Detect which cell encompasses the target text, then output its [X, Y] center coordinate. 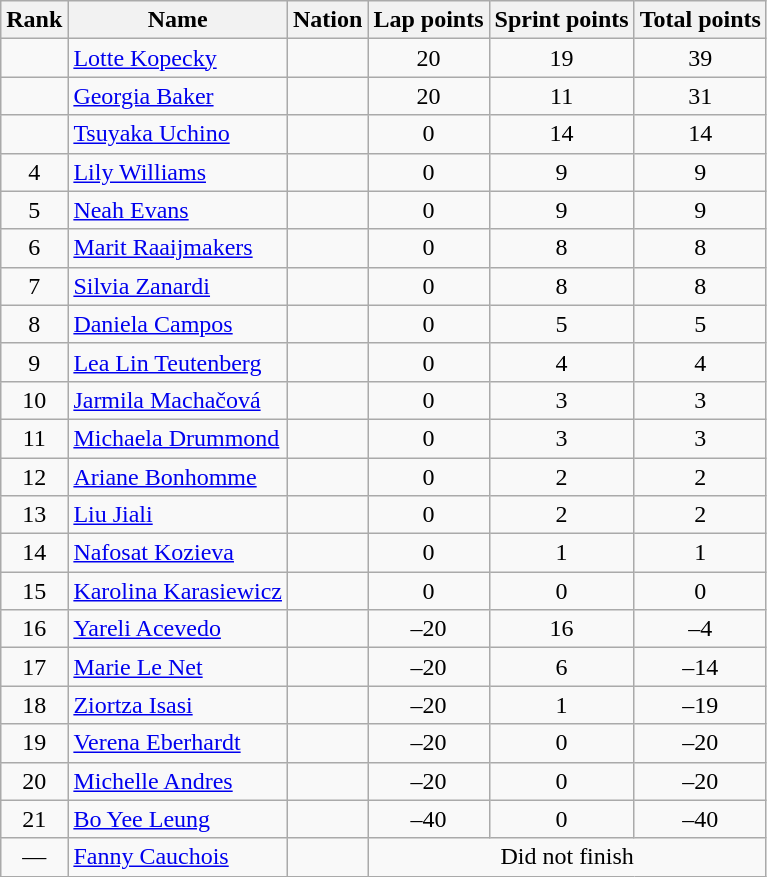
Marie Le Net [178, 667]
Ziortza Isasi [178, 705]
Michaela Drummond [178, 438]
Liu Jiali [178, 515]
Total points [700, 20]
Daniela Campos [178, 324]
15 [34, 591]
18 [34, 705]
Lea Lin Teutenberg [178, 362]
17 [34, 667]
Lily Williams [178, 172]
21 [34, 819]
Silvia Zanardi [178, 286]
39 [700, 58]
Ariane Bonhomme [178, 477]
Rank [34, 20]
Did not finish [567, 857]
10 [34, 400]
Fanny Cauchois [178, 857]
31 [700, 96]
Marit Raaijmakers [178, 248]
13 [34, 515]
Neah Evans [178, 210]
Michelle Andres [178, 781]
Jarmila Machačová [178, 400]
7 [34, 286]
Nafosat Kozieva [178, 553]
Yareli Acevedo [178, 629]
–14 [700, 667]
Lotte Kopecky [178, 58]
12 [34, 477]
Sprint points [562, 20]
Lap points [428, 20]
–4 [700, 629]
Nation [327, 20]
Bo Yee Leung [178, 819]
Karolina Karasiewicz [178, 591]
— [34, 857]
–19 [700, 705]
Verena Eberhardt [178, 743]
Name [178, 20]
Tsuyaka Uchino [178, 134]
Georgia Baker [178, 96]
